Find where the given text appears and provide that cell's center as (X, Y) coordinate. 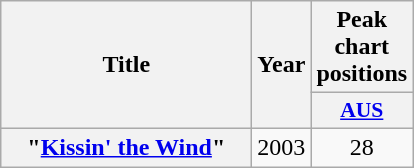
28 (362, 147)
2003 (282, 147)
AUS (362, 111)
"Kissin' the Wind" (126, 147)
Title (126, 65)
Year (282, 65)
Peak chart positions (362, 47)
